Pinpoint the cell where the given text exists, returning its [x, y] midpoint coordinate. 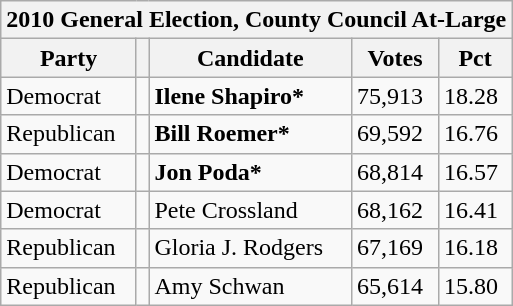
Bill Roemer* [250, 134]
Pct [474, 58]
18.28 [474, 96]
16.57 [474, 172]
2010 General Election, County Council At-Large [256, 20]
Votes [396, 58]
68,814 [396, 172]
Amy Schwan [250, 286]
69,592 [396, 134]
16.76 [474, 134]
67,169 [396, 248]
16.41 [474, 210]
15.80 [474, 286]
75,913 [396, 96]
Candidate [250, 58]
Pete Crossland [250, 210]
Gloria J. Rodgers [250, 248]
Jon Poda* [250, 172]
Party [69, 58]
68,162 [396, 210]
65,614 [396, 286]
Ilene Shapiro* [250, 96]
16.18 [474, 248]
